Search for the cell housing the specified text and yield its (X, Y) center coordinate. 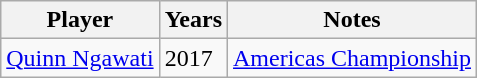
Americas Championship (352, 58)
Notes (352, 20)
Player (80, 20)
Years (193, 20)
2017 (193, 58)
Quinn Ngawati (80, 58)
